Determine the [x, y] coordinate at the center of the cell enclosing the given text.  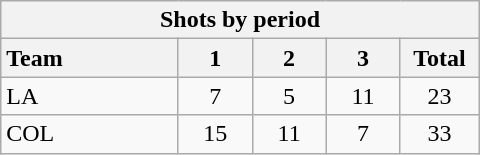
3 [363, 58]
Total [440, 58]
23 [440, 96]
15 [215, 134]
Team [90, 58]
COL [90, 134]
2 [289, 58]
Shots by period [240, 20]
5 [289, 96]
33 [440, 134]
LA [90, 96]
1 [215, 58]
